Determine the (X, Y) coordinate at the center of the cell enclosing the given text.  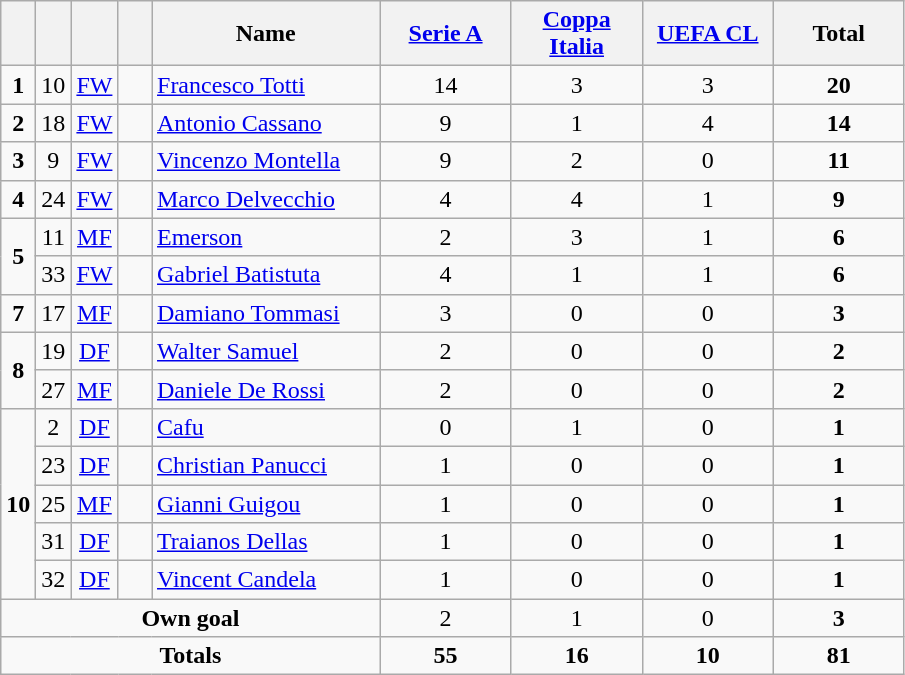
Vincent Candela (266, 580)
27 (54, 389)
8 (18, 370)
17 (54, 313)
33 (54, 275)
Cafu (266, 427)
Francesco Totti (266, 85)
Gabriel Batistuta (266, 275)
UEFA CL (708, 34)
Total (838, 34)
Serie A (446, 34)
19 (54, 351)
55 (446, 656)
Christian Panucci (266, 465)
Own goal (190, 618)
5 (18, 256)
Name (266, 34)
Damiano Tommasi (266, 313)
Gianni Guigou (266, 503)
20 (838, 85)
Coppa Italia (576, 34)
Walter Samuel (266, 351)
31 (54, 542)
24 (54, 199)
Traianos Dellas (266, 542)
16 (576, 656)
81 (838, 656)
7 (18, 313)
32 (54, 580)
Totals (190, 656)
Daniele De Rossi (266, 389)
Antonio Cassano (266, 123)
18 (54, 123)
Marco Delvecchio (266, 199)
Vincenzo Montella (266, 161)
25 (54, 503)
23 (54, 465)
Emerson (266, 237)
